Output the (x, y) coordinate of the center of the cell containing the given text.  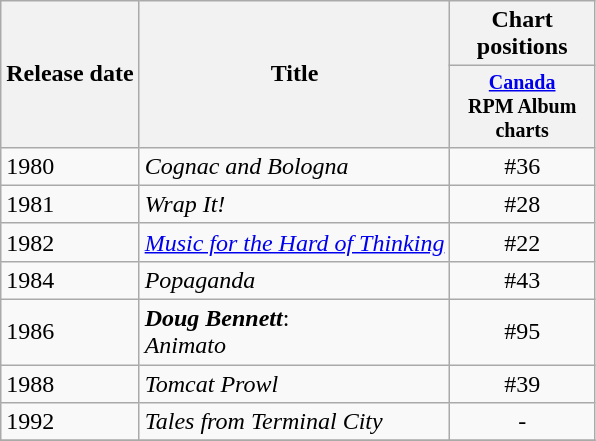
Tomcat Prowl (294, 384)
1986 (70, 332)
Title (294, 74)
#36 (522, 166)
1982 (70, 242)
Release date (70, 74)
Doug Bennett:Animato (294, 332)
#28 (522, 204)
1984 (70, 280)
1981 (70, 204)
1992 (70, 422)
- (522, 422)
1980 (70, 166)
Wrap It! (294, 204)
#22 (522, 242)
Popaganda (294, 280)
Tales from Terminal City (294, 422)
#95 (522, 332)
#43 (522, 280)
1988 (70, 384)
Cognac and Bologna (294, 166)
Music for the Hard of Thinking (294, 242)
Chart positions (522, 34)
CanadaRPM Album charts (522, 106)
#39 (522, 384)
